Locate the cell with the specified text and output its [X, Y] center coordinate. 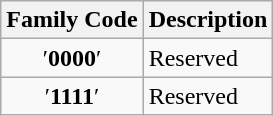
Family Code [72, 20]
′0000′ [72, 58]
Description [208, 20]
′1111′ [72, 96]
